Return the (X, Y) coordinate for the center point of the cell that contains the specified text.  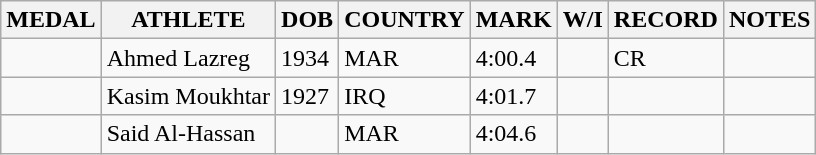
DOB (308, 20)
1934 (308, 58)
NOTES (769, 20)
1927 (308, 96)
RECORD (666, 20)
Kasim Moukhtar (188, 96)
COUNTRY (405, 20)
IRQ (405, 96)
Ahmed Lazreg (188, 58)
MEDAL (51, 20)
MARK (514, 20)
4:04.6 (514, 134)
ATHLETE (188, 20)
CR (666, 58)
4:00.4 (514, 58)
4:01.7 (514, 96)
W/I (582, 20)
Said Al-Hassan (188, 134)
